Return [x, y] of the center of cell containing provided text 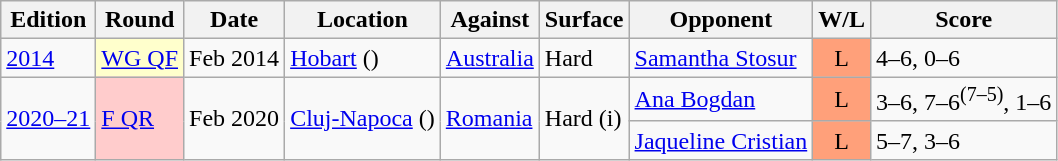
F QR [140, 118]
Jaqueline Cristian [721, 140]
2014 [48, 58]
2020–21 [48, 118]
Hard [584, 58]
Feb 2014 [234, 58]
WG QF [140, 58]
Opponent [721, 20]
Australia [490, 58]
Surface [584, 20]
Feb 2020 [234, 118]
Hobart () [363, 58]
Score [963, 20]
Against [490, 20]
Round [140, 20]
Edition [48, 20]
Romania [490, 118]
Cluj-Napoca () [363, 118]
Date [234, 20]
4–6, 0–6 [963, 58]
Location [363, 20]
5–7, 3–6 [963, 140]
W/L [842, 20]
Ana Bogdan [721, 100]
Hard (i) [584, 118]
Samantha Stosur [721, 58]
3–6, 7–6(7–5), 1–6 [963, 100]
